Identify which cell holds the provided text, then report its [x, y] central coordinate. 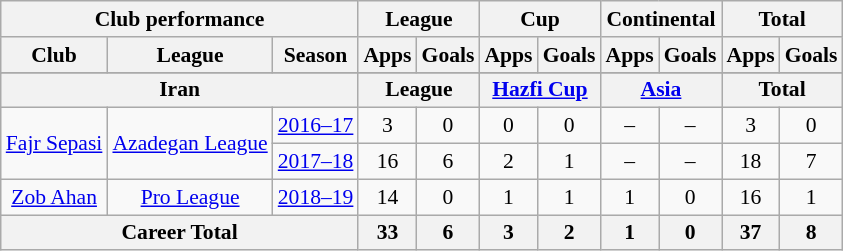
Iran [180, 90]
Cup [540, 19]
33 [387, 233]
2018–19 [316, 197]
Career Total [180, 233]
Zob Ahan [54, 197]
Asia [660, 90]
8 [812, 233]
Azadegan League [190, 144]
2017–18 [316, 162]
Hazfi Cup [540, 90]
Continental [660, 19]
Season [316, 55]
Club [54, 55]
Club performance [180, 19]
18 [751, 162]
Pro League [190, 197]
37 [751, 233]
Fajr Sepasi [54, 144]
2016–17 [316, 126]
14 [387, 197]
7 [812, 162]
